Pinpoint the cell where the given text exists, returning its [X, Y] midpoint coordinate. 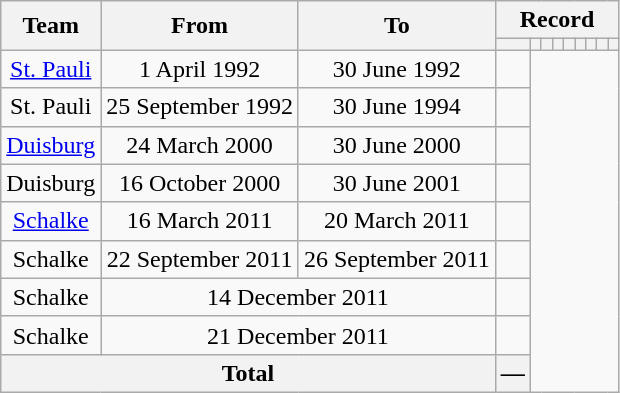
30 June 1992 [396, 69]
21 December 2011 [298, 335]
30 June 2000 [396, 145]
1 April 1992 [200, 69]
— [512, 373]
Team [51, 26]
14 December 2011 [298, 297]
22 September 2011 [200, 259]
16 October 2000 [200, 183]
To [396, 26]
25 September 1992 [200, 107]
Record [557, 20]
16 March 2011 [200, 221]
24 March 2000 [200, 145]
26 September 2011 [396, 259]
30 June 2001 [396, 183]
From [200, 26]
Total [248, 373]
20 March 2011 [396, 221]
30 June 1994 [396, 107]
